Identify which cell holds the provided text, then report its (x, y) central coordinate. 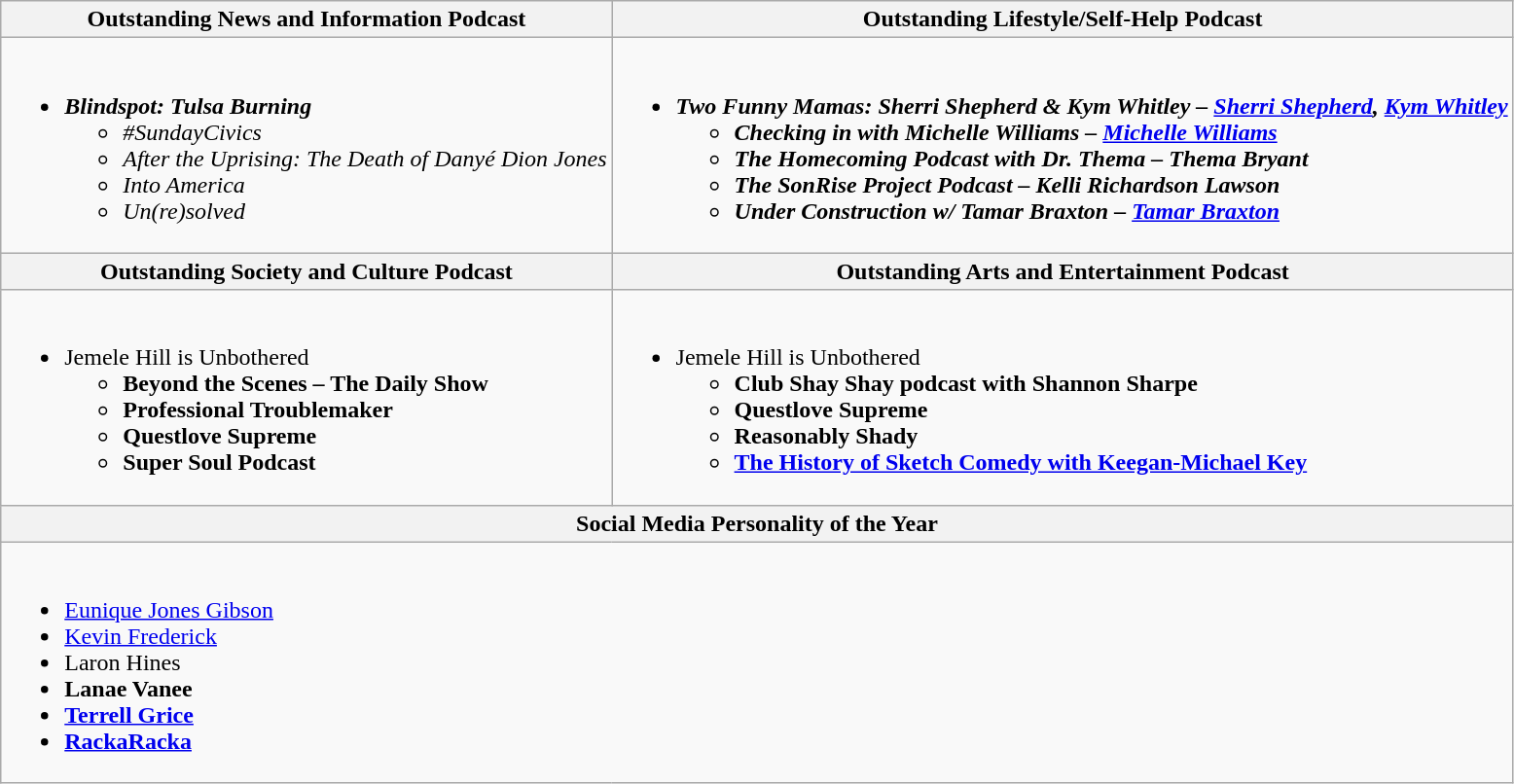
Eunique Jones GibsonKevin FrederickLaron HinesLanae VaneeTerrell GriceRackaRacka (757, 662)
Outstanding Lifestyle/Self-Help Podcast (1063, 19)
Social Media Personality of the Year (757, 523)
Outstanding News and Information Podcast (306, 19)
Outstanding Society and Culture Podcast (306, 271)
Outstanding Arts and Entertainment Podcast (1063, 271)
Jemele Hill is UnbotheredBeyond the Scenes – The Daily ShowProfessional TroublemakerQuestlove SupremeSuper Soul Podcast (306, 397)
Blindspot: Tulsa Burning#SundayCivicsAfter the Uprising: The Death of Danyé Dion JonesInto AmericaUn(re)solved (306, 146)
